Locate the cell with the specified text and output its [X, Y] center coordinate. 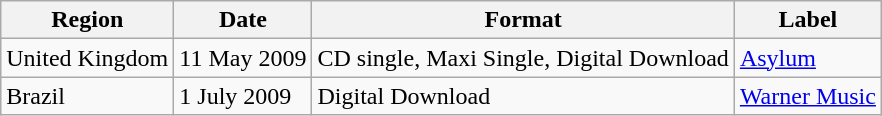
Brazil [88, 96]
Date [243, 20]
CD single, Maxi Single, Digital Download [523, 58]
Region [88, 20]
Digital Download [523, 96]
Format [523, 20]
United Kingdom [88, 58]
11 May 2009 [243, 58]
Label [808, 20]
Warner Music [808, 96]
Asylum [808, 58]
1 July 2009 [243, 96]
